Pinpoint the cell where the given text exists, returning its [X, Y] midpoint coordinate. 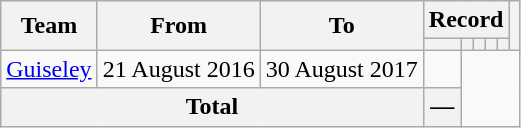
Total [212, 107]
To [342, 26]
Record [466, 20]
Guiseley [49, 69]
Team [49, 26]
30 August 2017 [342, 69]
21 August 2016 [178, 69]
From [178, 26]
— [442, 107]
